Provide the (x, y) coordinate of the cell's center where the given text is located.  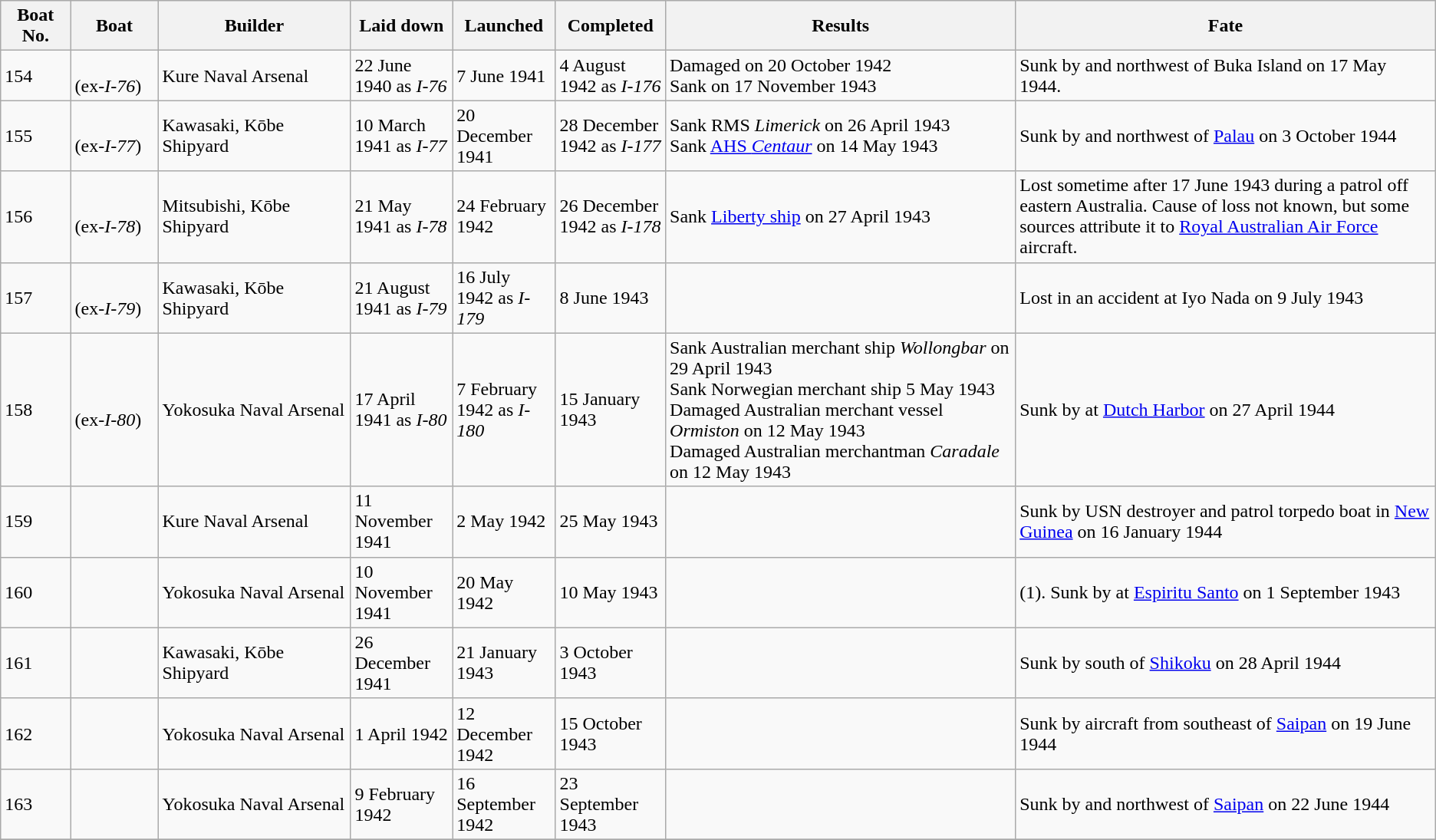
22 June 1940 as I-76 (402, 75)
Fate (1226, 26)
(1). Sunk by at Espiritu Santo on 1 September 1943 (1226, 592)
Completed (611, 26)
(ex-I-79) (114, 298)
Sunk by at Dutch Harbor on 27 April 1944 (1226, 410)
159 (35, 522)
161 (35, 663)
Sunk by and northwest of Saipan on 22 June 1944 (1226, 804)
Sank RMS Limerick on 26 April 1943Sank AHS Centaur on 14 May 1943 (841, 136)
8 June 1943 (611, 298)
10 November 1941 (402, 592)
Sunk by aircraft from southeast of Saipan on 19 June 1944 (1226, 733)
155 (35, 136)
24 February 1942 (504, 216)
Mitsubishi, Kōbe Shipyard (255, 216)
154 (35, 75)
Laid down (402, 26)
162 (35, 733)
10 May 1943 (611, 592)
11 November 1941 (402, 522)
26 December 1942 as I-178 (611, 216)
7 June 1941 (504, 75)
4 August 1942 as I-176 (611, 75)
16 July 1942 as I-179 (504, 298)
15 January 1943 (611, 410)
Boat (114, 26)
21 January 1943 (504, 663)
Launched (504, 26)
Sunk by and northwest of Buka Island on 17 May 1944. (1226, 75)
Damaged on 20 October 1942Sank on 17 November 1943 (841, 75)
23 September 1943 (611, 804)
17 April 1941 as I-80 (402, 410)
21 August 1941 as I-79 (402, 298)
160 (35, 592)
7 February 1942 as I-180 (504, 410)
157 (35, 298)
9 February 1942 (402, 804)
2 May 1942 (504, 522)
26 December 1941 (402, 663)
(ex-I-78) (114, 216)
3 October 1943 (611, 663)
(ex-I-76) (114, 75)
28 December 1942 as I-177 (611, 136)
Results (841, 26)
15 October 1943 (611, 733)
Sunk by and northwest of Palau on 3 October 1944 (1226, 136)
10 March 1941 as I-77 (402, 136)
25 May 1943 (611, 522)
12 December 1942 (504, 733)
158 (35, 410)
156 (35, 216)
16 September 1942 (504, 804)
Sunk by USN destroyer and patrol torpedo boat in New Guinea on 16 January 1944 (1226, 522)
(ex-I-77) (114, 136)
Sunk by south of Shikoku on 28 April 1944 (1226, 663)
(ex-I-80) (114, 410)
163 (35, 804)
Sank Liberty ship on 27 April 1943 (841, 216)
21 May 1941 as I-78 (402, 216)
Boat No. (35, 26)
1 April 1942 (402, 733)
20 December 1941 (504, 136)
Lost in an accident at Iyo Nada on 9 July 1943 (1226, 298)
20 May 1942 (504, 592)
Builder (255, 26)
